From the cell containing the given text, extract its center point as [X, Y] coordinate. 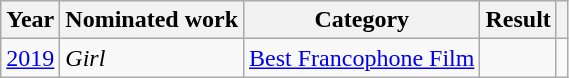
Girl [152, 58]
Result [518, 20]
Best Francophone Film [362, 58]
Year [30, 20]
2019 [30, 58]
Category [362, 20]
Nominated work [152, 20]
